Detect which cell encompasses the target text, then output its [X, Y] center coordinate. 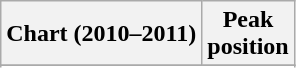
Chart (2010–2011) [102, 34]
Peakposition [248, 34]
